From the cell containing the given text, extract its center point as (x, y) coordinate. 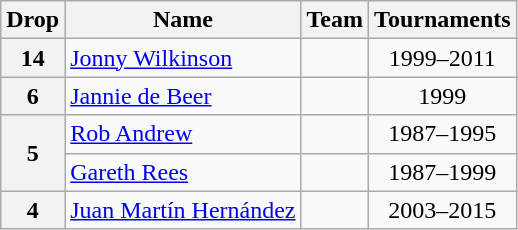
6 (33, 96)
14 (33, 58)
Gareth Rees (183, 172)
1987–1999 (443, 172)
2003–2015 (443, 210)
5 (33, 153)
1999–2011 (443, 58)
Name (183, 20)
Juan Martín Hernández (183, 210)
1987–1995 (443, 134)
Drop (33, 20)
Tournaments (443, 20)
Jonny Wilkinson (183, 58)
1999 (443, 96)
4 (33, 210)
Team (335, 20)
Rob Andrew (183, 134)
Jannie de Beer (183, 96)
